Search for the cell housing the specified text and yield its [x, y] center coordinate. 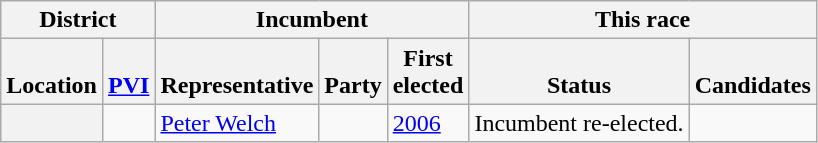
2006 [428, 123]
Firstelected [428, 72]
This race [642, 20]
Incumbent re-elected. [579, 123]
Peter Welch [237, 123]
PVI [128, 72]
Party [353, 72]
Location [52, 72]
Status [579, 72]
Representative [237, 72]
District [78, 20]
Candidates [752, 72]
Incumbent [312, 20]
